Return [X, Y] of the center of cell containing provided text 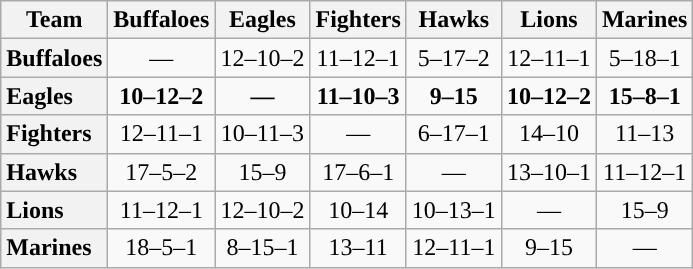
14–10 [548, 134]
5–17–2 [454, 58]
17–5–2 [162, 172]
18–5–1 [162, 248]
5–18–1 [644, 58]
8–15–1 [262, 248]
10–13–1 [454, 210]
6–17–1 [454, 134]
10–11–3 [262, 134]
13–10–1 [548, 172]
11–13 [644, 134]
Team [54, 20]
11–10–3 [358, 96]
17–6–1 [358, 172]
15–8–1 [644, 96]
13–11 [358, 248]
10–14 [358, 210]
